Provide the [x, y] coordinate of the cell's center where the given text is located.  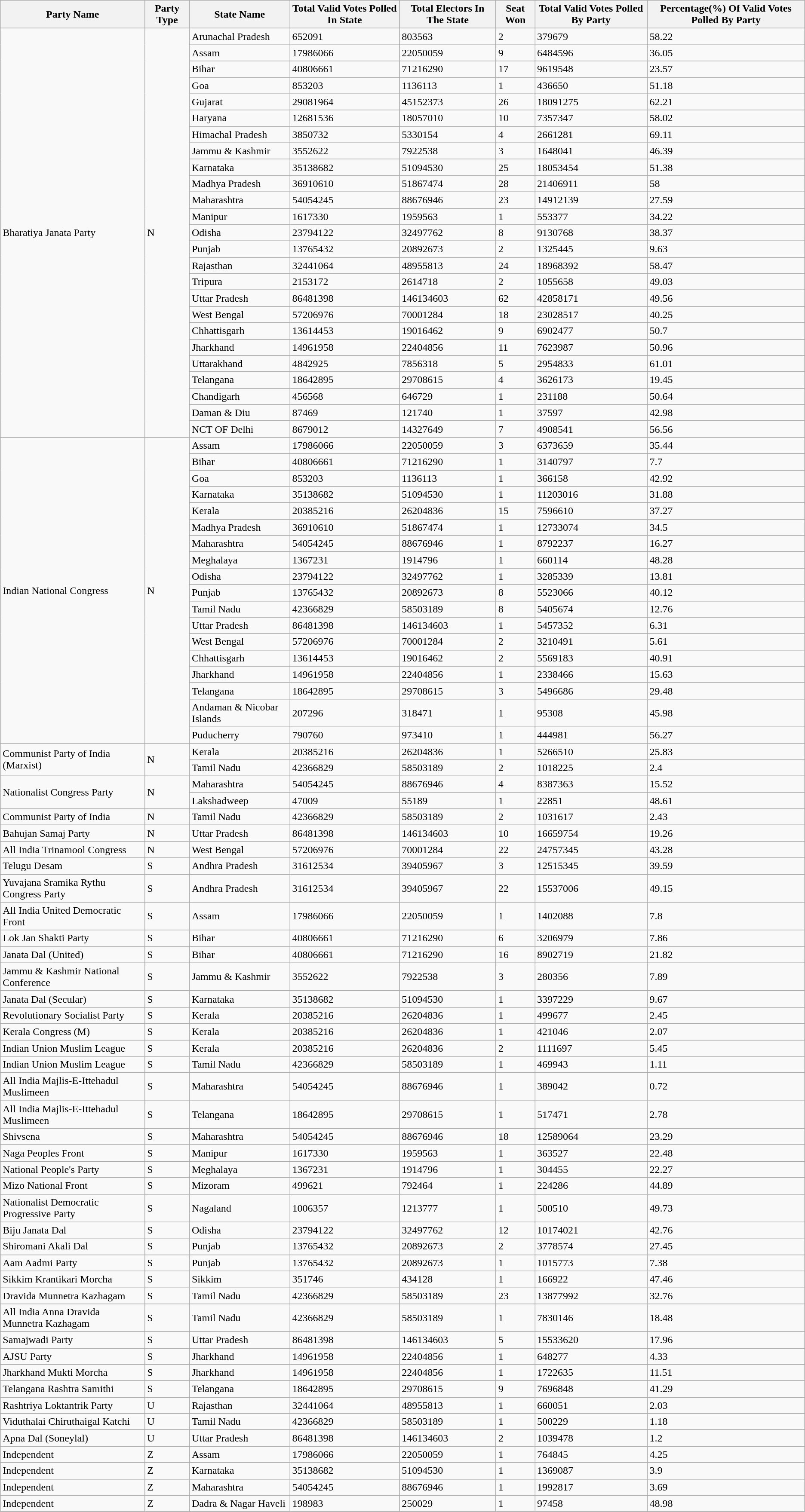
Communist Party of India (Marxist) [73, 760]
56.56 [726, 429]
Daman & Diu [240, 413]
Arunachal Pradesh [240, 37]
Indian National Congress [73, 590]
15533620 [591, 1340]
All India Anna Dravida Munnetra Kazhagam [73, 1318]
469943 [591, 1065]
Dravida Munnetra Kazhagam [73, 1295]
500510 [591, 1208]
58 [726, 184]
37597 [591, 413]
Bharatiya Janata Party [73, 233]
13.81 [726, 576]
44.89 [726, 1186]
436650 [591, 86]
2.45 [726, 1015]
15.52 [726, 784]
660114 [591, 560]
1006357 [345, 1208]
Naga Peoples Front [73, 1153]
389042 [591, 1087]
Party Name [73, 15]
4908541 [591, 429]
46.39 [726, 151]
517471 [591, 1115]
34.5 [726, 527]
Samajwadi Party [73, 1340]
4.25 [726, 1454]
8902719 [591, 955]
29.48 [726, 691]
648277 [591, 1356]
Nagaland [240, 1208]
250029 [448, 1503]
121740 [448, 413]
2.4 [726, 768]
9.67 [726, 999]
41.29 [726, 1389]
51.18 [726, 86]
31.88 [726, 495]
2338466 [591, 674]
Aam Aadmi Party [73, 1263]
6.31 [726, 625]
21.82 [726, 955]
2661281 [591, 135]
Uttarakhand [240, 364]
3206979 [591, 938]
3626173 [591, 380]
Chandigarh [240, 396]
231188 [591, 396]
Janata Dal (Secular) [73, 999]
803563 [448, 37]
1213777 [448, 1208]
AJSU Party [73, 1356]
40.25 [726, 315]
51.38 [726, 167]
45.98 [726, 713]
434128 [448, 1279]
Jharkhand Mukti Morcha [73, 1373]
35.44 [726, 445]
Revolutionary Socialist Party [73, 1015]
NCT OF Delhi [240, 429]
5.45 [726, 1048]
Jammu & Kashmir National Conference [73, 976]
1111697 [591, 1048]
61.01 [726, 364]
3397229 [591, 999]
3850732 [345, 135]
42.76 [726, 1230]
97458 [591, 1503]
Nationalist Democratic Progressive Party [73, 1208]
1015773 [591, 1263]
16 [515, 955]
49.15 [726, 888]
Haryana [240, 118]
9130768 [591, 233]
280356 [591, 976]
3.69 [726, 1487]
49.73 [726, 1208]
50.64 [726, 396]
500229 [591, 1422]
499677 [591, 1015]
48.61 [726, 801]
State Name [240, 15]
Nationalist Congress Party [73, 793]
48.28 [726, 560]
40.12 [726, 593]
660051 [591, 1405]
1722635 [591, 1373]
34.22 [726, 216]
27.45 [726, 1246]
646729 [448, 396]
1402088 [591, 916]
Puducherry [240, 735]
Party Type [167, 15]
58.22 [726, 37]
224286 [591, 1186]
3778574 [591, 1246]
Himachal Pradesh [240, 135]
379679 [591, 37]
5496686 [591, 691]
553377 [591, 216]
166922 [591, 1279]
42.92 [726, 478]
304455 [591, 1169]
2954833 [591, 364]
1648041 [591, 151]
5523066 [591, 593]
Seat Won [515, 15]
4842925 [345, 364]
22.48 [726, 1153]
36.05 [726, 53]
1369087 [591, 1471]
Andaman & Nicobar Islands [240, 713]
7623987 [591, 347]
2614718 [448, 282]
Telangana Rashtra Samithi [73, 1389]
Kerala Congress (M) [73, 1031]
11 [515, 347]
7.86 [726, 938]
45152373 [448, 102]
6484596 [591, 53]
1325445 [591, 249]
7.89 [726, 976]
3210491 [591, 642]
23.57 [726, 69]
1992817 [591, 1487]
1.18 [726, 1422]
39.59 [726, 866]
50.7 [726, 331]
7856318 [448, 364]
6 [515, 938]
Biju Janata Dal [73, 1230]
Tripura [240, 282]
25.83 [726, 752]
8387363 [591, 784]
792464 [448, 1186]
8792237 [591, 544]
Total Valid Votes Polled In State [345, 15]
7.38 [726, 1263]
47009 [345, 801]
15537006 [591, 888]
18968392 [591, 266]
40.91 [726, 658]
12681536 [345, 118]
7696848 [591, 1389]
3140797 [591, 462]
50.96 [726, 347]
499621 [345, 1186]
198983 [345, 1503]
18053454 [591, 167]
29081964 [345, 102]
43.28 [726, 850]
790760 [345, 735]
444981 [591, 735]
58.47 [726, 266]
973410 [448, 735]
16659754 [591, 833]
Sikkim [240, 1279]
22851 [591, 801]
1055658 [591, 282]
55189 [448, 801]
7.8 [726, 916]
1018225 [591, 768]
421046 [591, 1031]
2.78 [726, 1115]
0.72 [726, 1087]
12 [515, 1230]
11203016 [591, 495]
5330154 [448, 135]
7.7 [726, 462]
1.2 [726, 1438]
4.33 [726, 1356]
56.27 [726, 735]
95308 [591, 713]
8679012 [345, 429]
Janata Dal (United) [73, 955]
Total Electors In The State [448, 15]
62 [515, 298]
12.76 [726, 609]
9.63 [726, 249]
87469 [345, 413]
26 [515, 102]
12733074 [591, 527]
6902477 [591, 331]
13877992 [591, 1295]
3285339 [591, 576]
28 [515, 184]
Bahujan Samaj Party [73, 833]
47.46 [726, 1279]
1031617 [591, 817]
17 [515, 69]
10174021 [591, 1230]
3.9 [726, 1471]
25 [515, 167]
Lok Jan Shakti Party [73, 938]
12515345 [591, 866]
15 [515, 511]
2153172 [345, 282]
Gujarat [240, 102]
18057010 [448, 118]
19.45 [726, 380]
38.37 [726, 233]
18.48 [726, 1318]
37.27 [726, 511]
351746 [345, 1279]
318471 [448, 713]
14327649 [448, 429]
49.03 [726, 282]
49.56 [726, 298]
48.98 [726, 1503]
15.63 [726, 674]
27.59 [726, 200]
23028517 [591, 315]
11.51 [726, 1373]
69.11 [726, 135]
Dadra & Nagar Haveli [240, 1503]
Percentage(%) Of Valid Votes Polled By Party [726, 15]
7357347 [591, 118]
19.26 [726, 833]
2.07 [726, 1031]
5266510 [591, 752]
17.96 [726, 1340]
Sikkim Krantikari Morcha [73, 1279]
32.76 [726, 1295]
22.27 [726, 1169]
7 [515, 429]
1.11 [726, 1065]
Rashtriya Loktantrik Party [73, 1405]
5569183 [591, 658]
Yuvajana Sramika Rythu Congress Party [73, 888]
7596610 [591, 511]
2.03 [726, 1405]
764845 [591, 1454]
14912139 [591, 200]
Mizo National Front [73, 1186]
21406911 [591, 184]
18091275 [591, 102]
Shiromani Akali Dal [73, 1246]
Communist Party of India [73, 817]
2.43 [726, 817]
Lakshadweep [240, 801]
Shivsena [73, 1137]
5.61 [726, 642]
12589064 [591, 1137]
5457352 [591, 625]
6373659 [591, 445]
5405674 [591, 609]
207296 [345, 713]
652091 [345, 37]
363527 [591, 1153]
Apna Dal (Soneylal) [73, 1438]
7830146 [591, 1318]
Mizoram [240, 1186]
62.21 [726, 102]
42858171 [591, 298]
1039478 [591, 1438]
Viduthalai Chiruthaigal Katchi [73, 1422]
24757345 [591, 850]
16.27 [726, 544]
456568 [345, 396]
23.29 [726, 1137]
24 [515, 266]
Telugu Desam [73, 866]
National People's Party [73, 1169]
58.02 [726, 118]
All India Trinamool Congress [73, 850]
9619548 [591, 69]
366158 [591, 478]
All India United Democratic Front [73, 916]
42.98 [726, 413]
Total Valid Votes Polled By Party [591, 15]
